Pinpoint the cell where the given text exists, returning its (X, Y) midpoint coordinate. 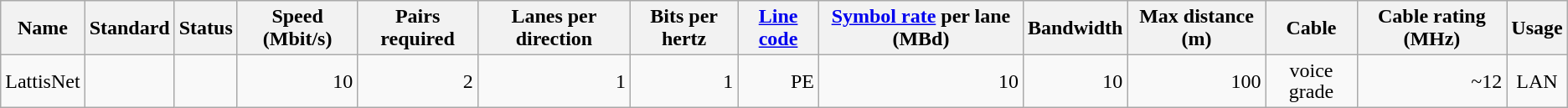
Status (206, 28)
Usage (1538, 28)
Cable rating (MHz) (1432, 28)
~12 (1432, 81)
Line code (779, 28)
Symbol rate per lane (MBd) (921, 28)
2 (417, 81)
Max distance (m) (1196, 28)
Bandwidth (1075, 28)
Cable (1312, 28)
LattisNet (43, 81)
100 (1196, 81)
PE (779, 81)
Speed (Mbit/s) (297, 28)
Standard (129, 28)
LAN (1538, 81)
voice grade (1312, 81)
Bits per hertz (684, 28)
Name (43, 28)
Lanes per direction (554, 28)
Pairs required (417, 28)
